Search for the cell housing the specified text and yield its (X, Y) center coordinate. 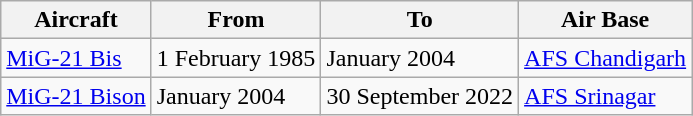
To (420, 20)
1 February 1985 (236, 58)
From (236, 20)
Air Base (606, 20)
AFS Chandigarh (606, 58)
MiG-21 Bis (76, 58)
Aircraft (76, 20)
30 September 2022 (420, 96)
AFS Srinagar (606, 96)
MiG-21 Bison (76, 96)
